Search for the cell housing the specified text and yield its (X, Y) center coordinate. 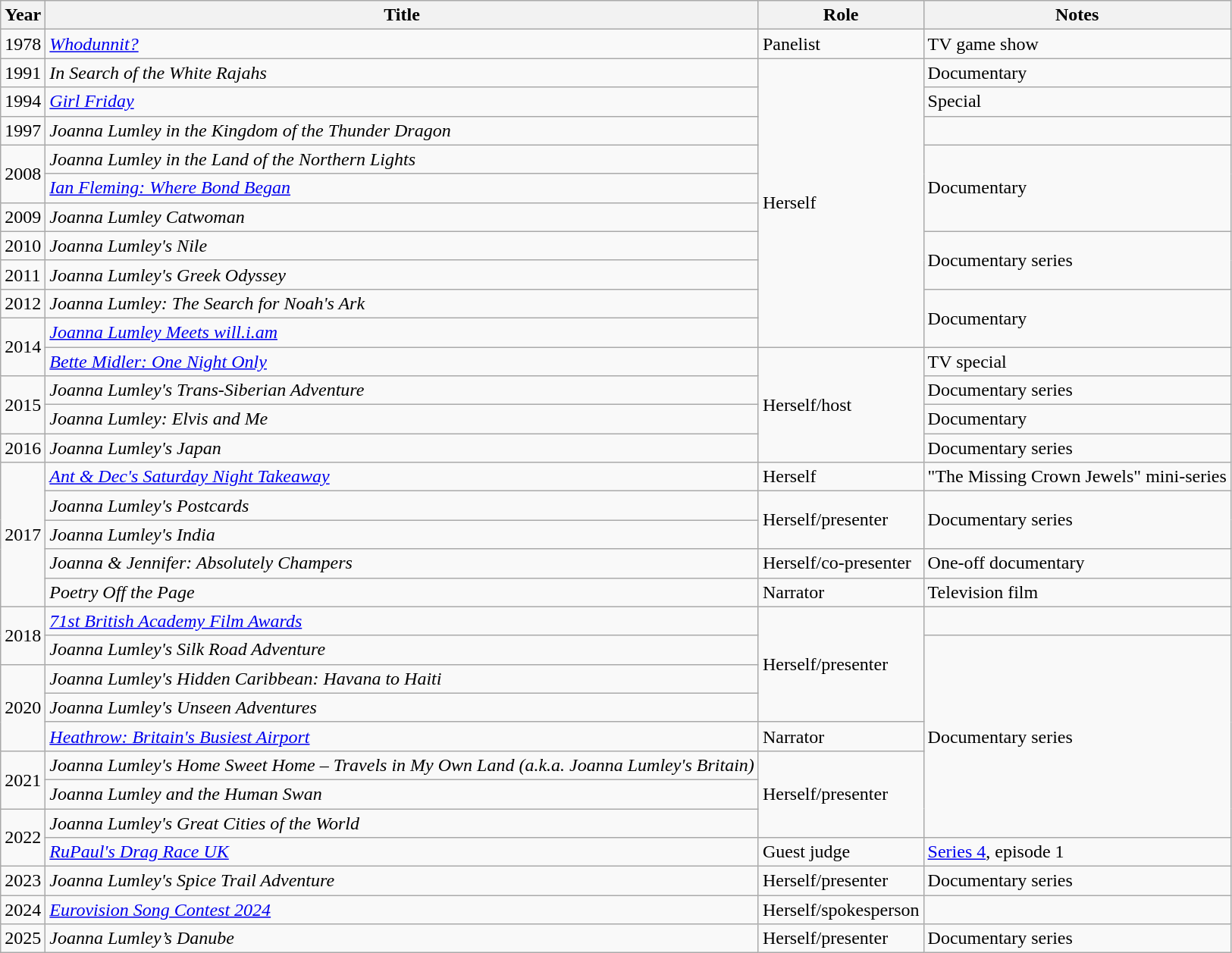
TV game show (1077, 44)
Herself/host (841, 405)
2008 (23, 174)
Panelist (841, 44)
2022 (23, 837)
Joanna Lumley and the Human Swan (402, 794)
Joanna Lumley: Elvis and Me (402, 419)
TV special (1077, 362)
Joanna Lumley Meets will.i.am (402, 332)
Poetry Off the Page (402, 592)
Whodunnit? (402, 44)
Joanna Lumley's Unseen Adventures (402, 707)
In Search of the White Rajahs (402, 73)
1997 (23, 130)
1994 (23, 102)
Title (402, 15)
Special (1077, 102)
Joanna Lumley's India (402, 534)
Joanna Lumley’s Danube (402, 939)
Joanna Lumley's Great Cities of the World (402, 823)
Girl Friday (402, 102)
Joanna Lumley's Home Sweet Home – Travels in My Own Land (a.k.a. Joanna Lumley's Britain) (402, 765)
2021 (23, 779)
"The Missing Crown Jewels" mini-series (1077, 477)
Ant & Dec's Saturday Night Takeaway (402, 477)
Herself/co-presenter (841, 563)
Joanna Lumley's Spice Trail Adventure (402, 881)
Joanna Lumley's Postcards (402, 506)
2023 (23, 881)
Bette Midler: One Night Only (402, 362)
2009 (23, 217)
Guest judge (841, 852)
Role (841, 15)
2018 (23, 635)
71st British Academy Film Awards (402, 621)
Herself/spokesperson (841, 910)
Joanna Lumley's Greek Odyssey (402, 274)
Joanna Lumley's Silk Road Adventure (402, 650)
Notes (1077, 15)
Eurovision Song Contest 2024 (402, 910)
2016 (23, 448)
RuPaul's Drag Race UK (402, 852)
Series 4, episode 1 (1077, 852)
2011 (23, 274)
Joanna Lumley's Nile (402, 246)
2010 (23, 246)
2024 (23, 910)
2012 (23, 303)
2015 (23, 405)
Joanna Lumley's Japan (402, 448)
1991 (23, 73)
Joanna Lumley Catwoman (402, 217)
One-off documentary (1077, 563)
Year (23, 15)
2025 (23, 939)
2014 (23, 346)
Joanna Lumley: The Search for Noah's Ark (402, 303)
2020 (23, 707)
1978 (23, 44)
Joanna Lumley's Hidden Caribbean: Havana to Haiti (402, 679)
Joanna Lumley's Trans-Siberian Adventure (402, 390)
Joanna Lumley in the Land of the Northern Lights (402, 159)
Television film (1077, 592)
Joanna Lumley in the Kingdom of the Thunder Dragon (402, 130)
Ian Fleming: Where Bond Began (402, 188)
2017 (23, 534)
Joanna & Jennifer: Absolutely Champers (402, 563)
Heathrow: Britain's Busiest Airport (402, 736)
